Identify which cell holds the provided text, then report its (x, y) central coordinate. 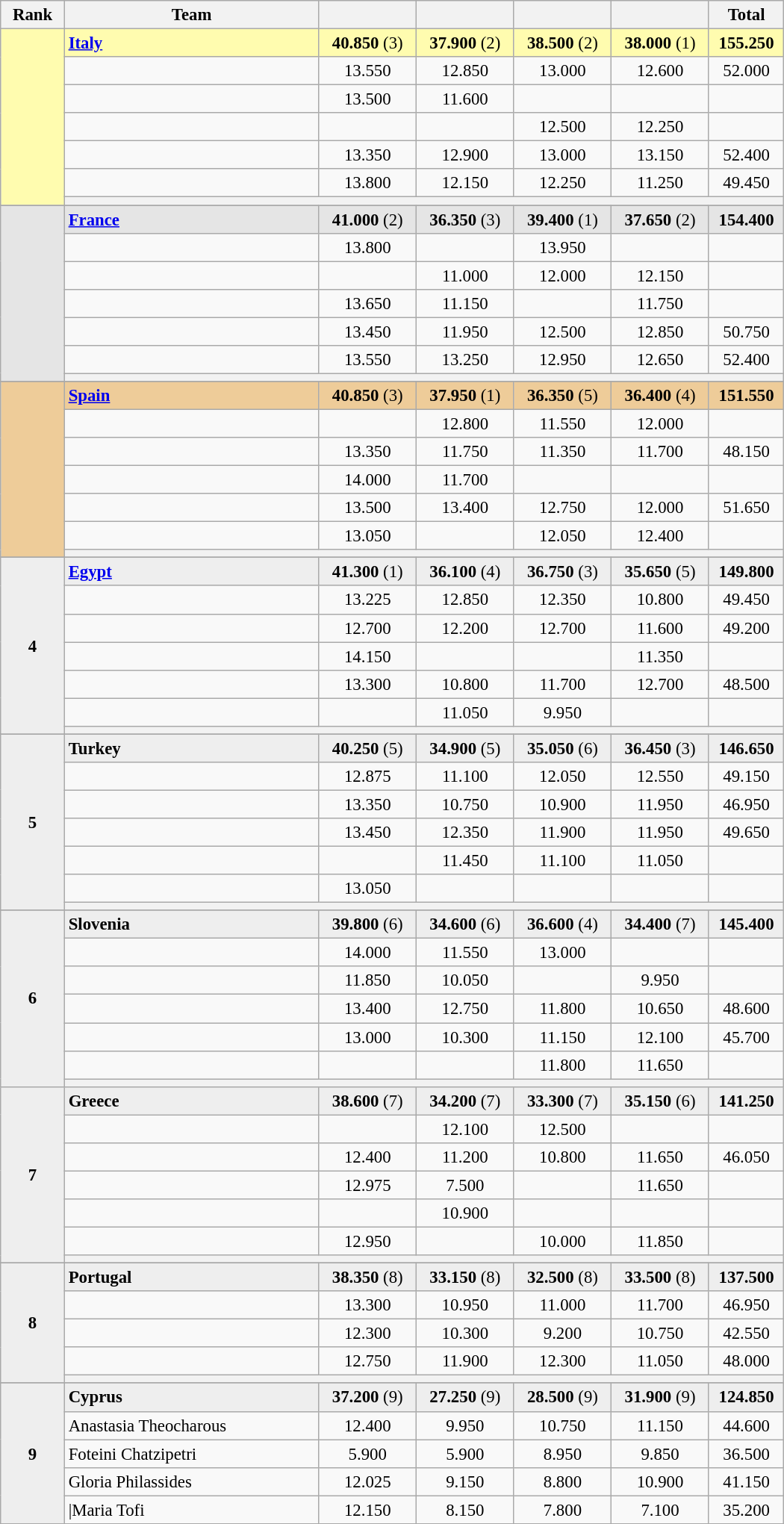
38.000 (1) (660, 43)
38.500 (2) (563, 43)
11.450 (466, 861)
40.250 (5) (367, 748)
51.650 (747, 508)
151.550 (747, 396)
12.650 (660, 360)
9.150 (466, 1481)
42.550 (747, 1334)
12.800 (466, 423)
41.000 (2) (367, 220)
36.500 (747, 1454)
9 (33, 1454)
35.050 (6) (563, 748)
137.500 (747, 1278)
13.950 (563, 247)
37.650 (2) (660, 220)
Team (191, 15)
12.200 (466, 628)
10.000 (563, 1241)
33.150 (8) (466, 1278)
154.400 (747, 220)
45.700 (747, 1037)
44.600 (747, 1425)
Gloria Philassides (191, 1481)
32.500 (8) (563, 1278)
124.850 (747, 1398)
146.650 (747, 748)
4 (33, 646)
36.450 (3) (660, 748)
France (191, 220)
11.250 (660, 183)
8 (33, 1323)
14.150 (367, 656)
Foteini Chatzipetri (191, 1454)
13.225 (367, 600)
7.800 (563, 1510)
Anastasia Theocharous (191, 1425)
Italy (191, 43)
12.975 (367, 1185)
8.150 (466, 1510)
49.200 (747, 628)
Cyprus (191, 1398)
Spain (191, 396)
6 (33, 998)
9.200 (563, 1334)
12.550 (660, 777)
48.150 (747, 452)
37.900 (2) (466, 43)
48.000 (747, 1361)
31.900 (9) (660, 1398)
141.250 (747, 1101)
46.050 (747, 1157)
27.250 (9) (466, 1398)
7.500 (466, 1185)
11.200 (466, 1157)
155.250 (747, 43)
10.050 (466, 980)
33.300 (7) (563, 1101)
49.150 (747, 777)
12.025 (367, 1481)
12.900 (466, 155)
34.200 (7) (466, 1101)
36.350 (3) (466, 220)
Greece (191, 1101)
34.900 (5) (466, 748)
13.650 (367, 303)
35.650 (5) (660, 572)
7.100 (660, 1510)
Egypt (191, 572)
28.500 (9) (563, 1398)
36.100 (4) (466, 572)
52.000 (747, 71)
Turkey (191, 748)
145.400 (747, 924)
10.650 (660, 1009)
36.400 (4) (660, 396)
35.150 (6) (660, 1101)
12.600 (660, 71)
38.600 (7) (367, 1101)
149.800 (747, 572)
49.650 (747, 833)
Rank (33, 15)
39.400 (1) (563, 220)
33.500 (8) (660, 1278)
Slovenia (191, 924)
34.600 (6) (466, 924)
13.150 (660, 155)
36.750 (3) (563, 572)
37.200 (9) (367, 1398)
8.800 (563, 1481)
36.600 (4) (563, 924)
36.350 (5) (563, 396)
48.500 (747, 684)
12.875 (367, 777)
Portugal (191, 1278)
41.300 (1) (367, 572)
8.950 (563, 1454)
Total (747, 15)
38.350 (8) (367, 1278)
35.200 (747, 1510)
5 (33, 822)
50.750 (747, 332)
7 (33, 1175)
9.850 (660, 1454)
34.400 (7) (660, 924)
41.150 (747, 1481)
37.950 (1) (466, 396)
39.800 (6) (367, 924)
48.600 (747, 1009)
|Maria Tofi (191, 1510)
13.250 (466, 360)
10.950 (466, 1305)
